Search for the cell housing the specified text and yield its (X, Y) center coordinate. 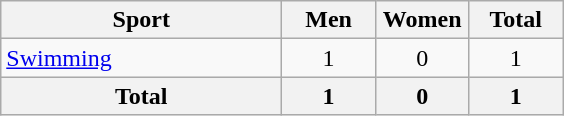
Swimming (142, 58)
Women (422, 20)
Sport (142, 20)
Men (329, 20)
